Provide the (X, Y) coordinate of the cell's center where the given text is located.  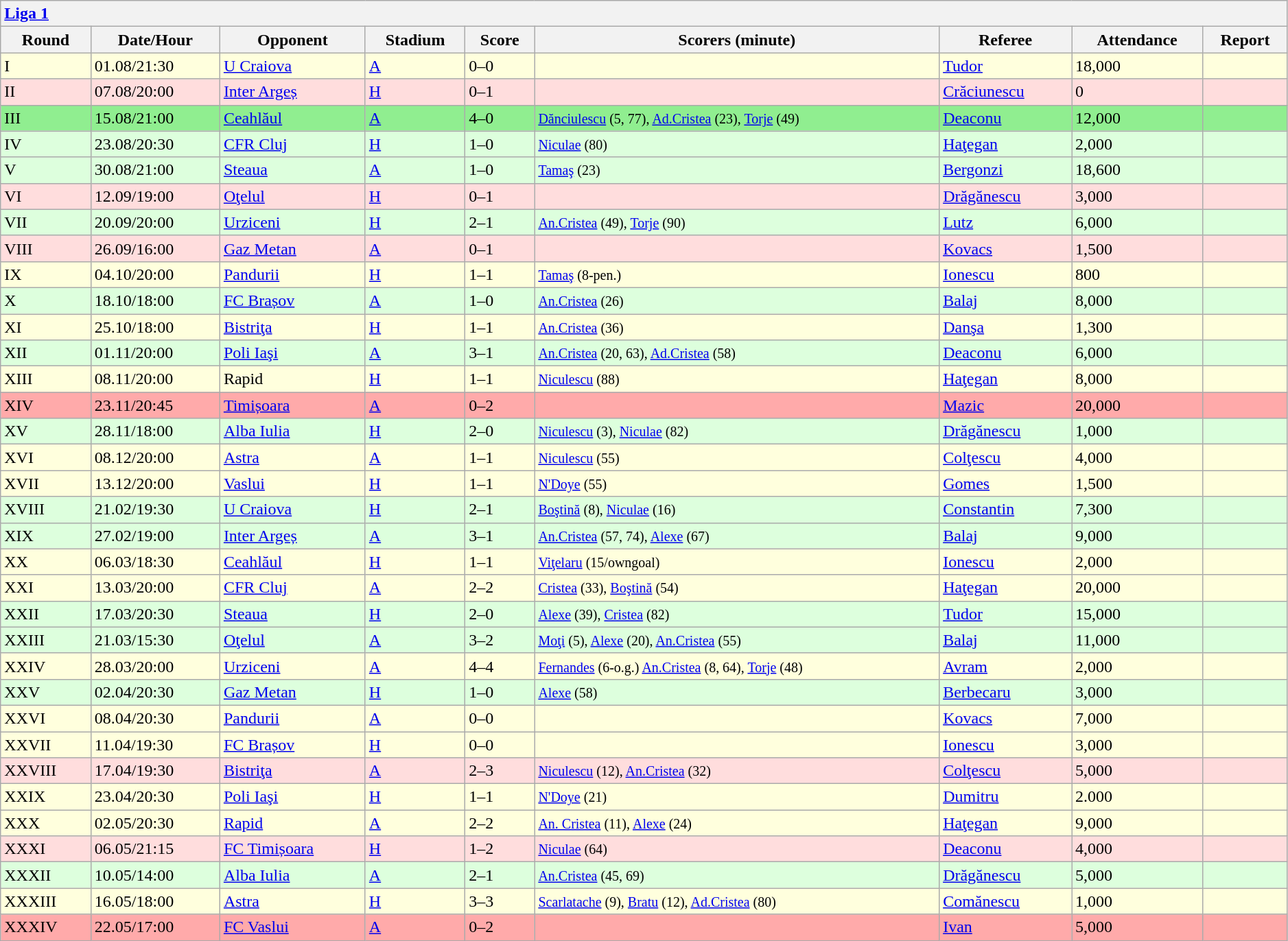
VI (46, 196)
26.09/16:00 (155, 248)
Tamaş (8-pen.) (737, 274)
23.04/20:30 (155, 797)
An.Cristea (26) (737, 300)
Niculescu (3), Niculae (82) (737, 431)
11,000 (1138, 640)
18,600 (1138, 170)
10.05/14:00 (155, 875)
28.11/18:00 (155, 431)
Tamaş (23) (737, 170)
XI (46, 327)
XXI (46, 588)
III (46, 118)
1–2 (500, 849)
06.05/21:15 (155, 849)
Opponent (292, 40)
Niculae (64) (737, 849)
XXIII (46, 640)
An.Cristea (20, 63), Ad.Cristea (58) (737, 353)
VIII (46, 248)
Alexe (39), Cristea (82) (737, 614)
IV (46, 144)
Mazic (1006, 405)
Moţi (5), Alexe (20), An.Cristea (55) (737, 640)
Score (500, 40)
4–4 (500, 666)
XXXI (46, 849)
N'Doye (55) (737, 484)
20.09/20:00 (155, 222)
2–3 (500, 771)
An. Cristea (11), Alexe (24) (737, 823)
18.10/18:00 (155, 300)
02.05/20:30 (155, 823)
Bergonzi (1006, 170)
07.08/20:00 (155, 92)
II (46, 92)
X (46, 300)
XXVI (46, 718)
Scorers (minute) (737, 40)
XXIV (46, 666)
Referee (1006, 40)
Timișoara (292, 405)
XVIII (46, 510)
21.03/15:30 (155, 640)
FC Timișoara (292, 849)
An.Cristea (49), Torje (90) (737, 222)
16.05/18:00 (155, 901)
Berbecaru (1006, 692)
Liga 1 (644, 14)
18,000 (1138, 66)
Dumitru (1006, 797)
I (46, 66)
800 (1138, 274)
04.10/20:00 (155, 274)
3–3 (500, 901)
An.Cristea (45, 69) (737, 875)
0 (1138, 92)
XXVII (46, 744)
11.04/19:30 (155, 744)
17.03/20:30 (155, 614)
XX (46, 562)
Crăciunescu (1006, 92)
02.04/20:30 (155, 692)
V (46, 170)
7,000 (1138, 718)
Scarlatache (9), Bratu (12), Ad.Cristea (80) (737, 901)
15.08/21:00 (155, 118)
13.03/20:00 (155, 588)
XII (46, 353)
Ivan (1006, 927)
XXVIII (46, 771)
08.04/20:30 (155, 718)
XIX (46, 536)
28.03/20:00 (155, 666)
12,000 (1138, 118)
XXX (46, 823)
Report (1245, 40)
Niculae (80) (737, 144)
XXIX (46, 797)
Niculescu (12), An.Cristea (32) (737, 771)
01.11/20:00 (155, 353)
Comănescu (1006, 901)
06.03/18:30 (155, 562)
17.04/19:30 (155, 771)
XXXIII (46, 901)
Gomes (1006, 484)
XIII (46, 379)
N'Doye (21) (737, 797)
XV (46, 431)
1,300 (1138, 327)
23.11/20:45 (155, 405)
Boştină (8), Niculae (16) (737, 510)
30.08/21:00 (155, 170)
Lutz (1006, 222)
Vaslui (292, 484)
Niculescu (88) (737, 379)
Round (46, 40)
XIV (46, 405)
Stadium (414, 40)
25.10/18:00 (155, 327)
Date/Hour (155, 40)
4–0 (500, 118)
XXII (46, 614)
XVI (46, 457)
01.08/21:30 (155, 66)
27.02/19:00 (155, 536)
XXXII (46, 875)
Viţelaru (15/owngoal) (737, 562)
7,300 (1138, 510)
21.02/19:30 (155, 510)
22.05/17:00 (155, 927)
Dănciulescu (5, 77), Ad.Cristea (23), Torje (49) (737, 118)
XXV (46, 692)
Constantin (1006, 510)
2.000 (1138, 797)
XXXIV (46, 927)
An.Cristea (57, 74), Alexe (67) (737, 536)
08.11/20:00 (155, 379)
IX (46, 274)
Danşa (1006, 327)
Cristea (33), Boştină (54) (737, 588)
08.12/20:00 (155, 457)
Alexe (58) (737, 692)
An.Cristea (36) (737, 327)
13.12/20:00 (155, 484)
Avram (1006, 666)
XVII (46, 484)
15,000 (1138, 614)
FC Vaslui (292, 927)
23.08/20:30 (155, 144)
12.09/19:00 (155, 196)
Fernandes (6-o.g.) An.Cristea (8, 64), Torje (48) (737, 666)
Attendance (1138, 40)
VII (46, 222)
Niculescu (55) (737, 457)
3–2 (500, 640)
